Return the [X, Y] coordinate for the center point of the cell that contains the specified text.  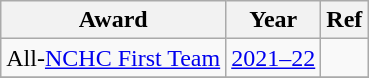
2021–22 [274, 58]
All-NCHC First Team [114, 58]
Year [274, 20]
Award [114, 20]
Ref [344, 20]
